Detect which cell encompasses the target text, then output its [x, y] center coordinate. 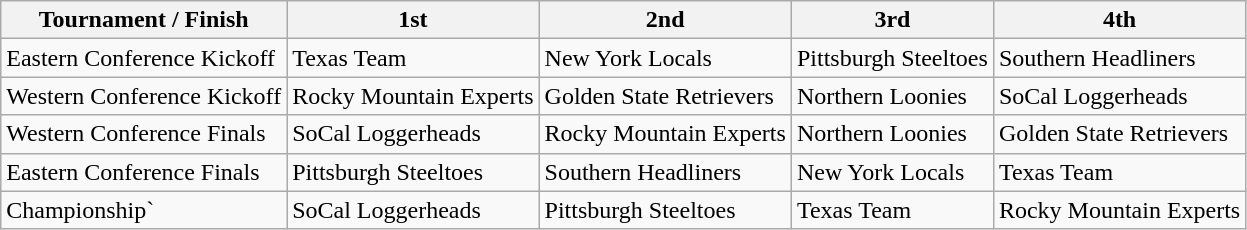
3rd [892, 20]
Tournament / Finish [144, 20]
2nd [665, 20]
1st [413, 20]
Championship` [144, 210]
Eastern Conference Finals [144, 172]
Eastern Conference Kickoff [144, 58]
Western Conference Finals [144, 134]
Western Conference Kickoff [144, 96]
4th [1119, 20]
